Find where the given text appears and provide that cell's center as [X, Y] coordinate. 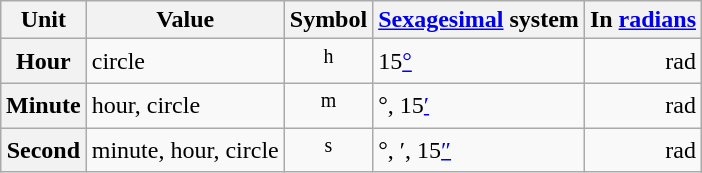
Symbol [328, 20]
°, 15′ [479, 106]
Sexagesimal system [479, 20]
Hour [43, 62]
Unit [43, 20]
m [328, 106]
15° [479, 62]
hour, circle [185, 106]
Second [43, 150]
Minute [43, 106]
circle [185, 62]
s [328, 150]
In radians [642, 20]
Value [185, 20]
°, ′, 15″ [479, 150]
minute, hour, circle [185, 150]
h [328, 62]
